Extract the (X, Y) coordinate from the center of the cell holding the provided text.  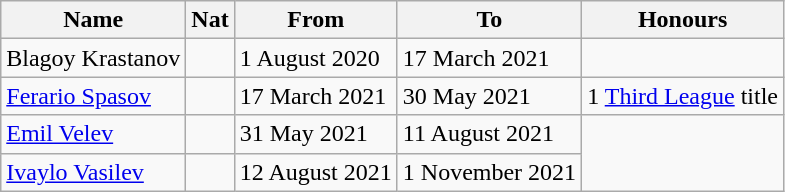
Blagoy Krastanov (94, 58)
Nat (210, 20)
To (489, 20)
From (316, 20)
Ivaylo Vasilev (94, 172)
1 August 2020 (316, 58)
31 May 2021 (316, 134)
11 August 2021 (489, 134)
1 November 2021 (489, 172)
Name (94, 20)
Honours (683, 20)
Emil Velev (94, 134)
Ferario Spasov (94, 96)
12 August 2021 (316, 172)
30 May 2021 (489, 96)
1 Third League title (683, 96)
